Capture the cell that displays the provided text and extract its [X, Y] central coordinate. 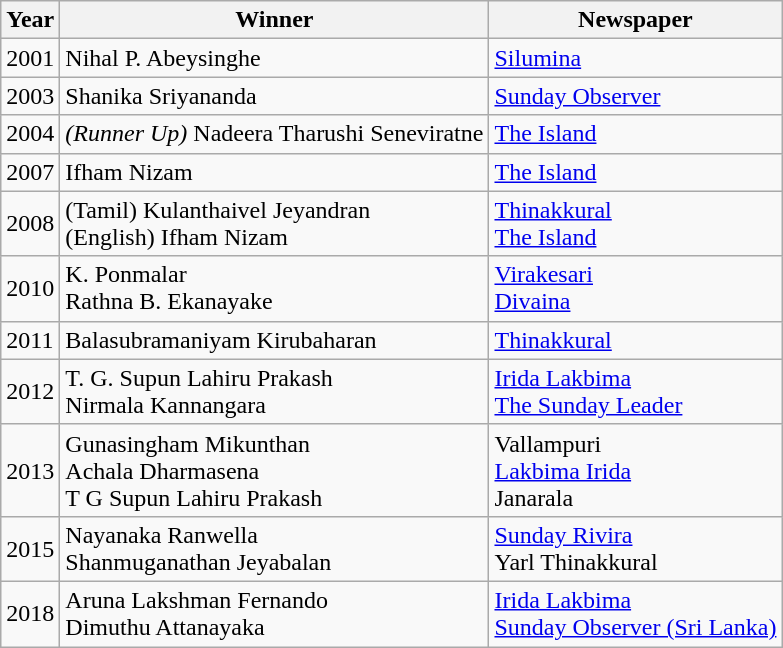
Balasubramaniyam Kirubaharan [274, 340]
Sunday RiviraYarl Thinakkural [636, 548]
2013 [30, 470]
Newspaper [636, 20]
2001 [30, 58]
Nayanaka RanwellaShanmuganathan Jeyabalan [274, 548]
Year [30, 20]
2018 [30, 614]
2003 [30, 96]
Gunasingham MikunthanAchala DharmasenaT G Supun Lahiru Prakash [274, 470]
Shanika Sriyananda [274, 96]
Silumina [636, 58]
Nihal P. Abeysinghe [274, 58]
2008 [30, 224]
(Runner Up) Nadeera Tharushi Seneviratne [274, 134]
2011 [30, 340]
K. PonmalarRathna B. Ekanayake [274, 288]
Ifham Nizam [274, 172]
(Tamil) Kulanthaivel Jeyandran(English) Ifham Nizam [274, 224]
VallampuriLakbima IridaJanarala [636, 470]
Sunday Observer [636, 96]
2007 [30, 172]
Winner [274, 20]
Irida LakbimaThe Sunday Leader [636, 392]
ThinakkuralThe Island [636, 224]
2012 [30, 392]
2004 [30, 134]
T. G. Supun Lahiru PrakashNirmala Kannangara [274, 392]
VirakesariDivaina [636, 288]
Irida LakbimaSunday Observer (Sri Lanka) [636, 614]
2010 [30, 288]
Aruna Lakshman FernandoDimuthu Attanayaka [274, 614]
Thinakkural [636, 340]
2015 [30, 548]
